Provide the (x, y) coordinate of the cell's center where the given text is located.  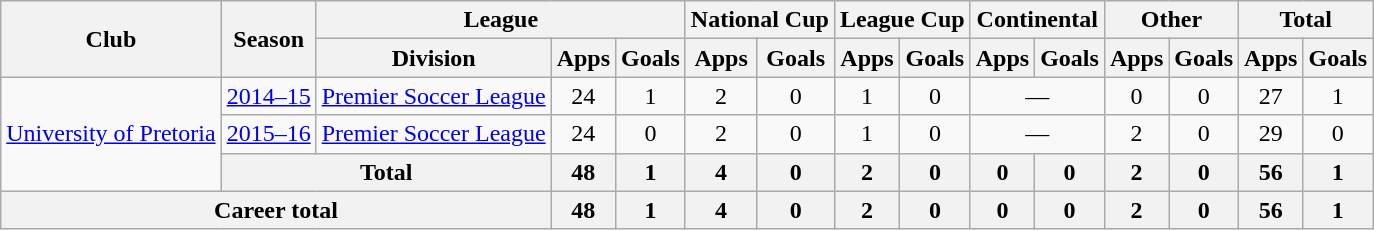
Other (1171, 20)
Division (434, 58)
Season (268, 39)
University of Pretoria (111, 134)
27 (1271, 96)
29 (1271, 134)
League (500, 20)
2015–16 (268, 134)
League Cup (902, 20)
Continental (1037, 20)
Club (111, 39)
2014–15 (268, 96)
National Cup (760, 20)
Career total (276, 210)
